Identify which cell holds the provided text, then report its [X, Y] central coordinate. 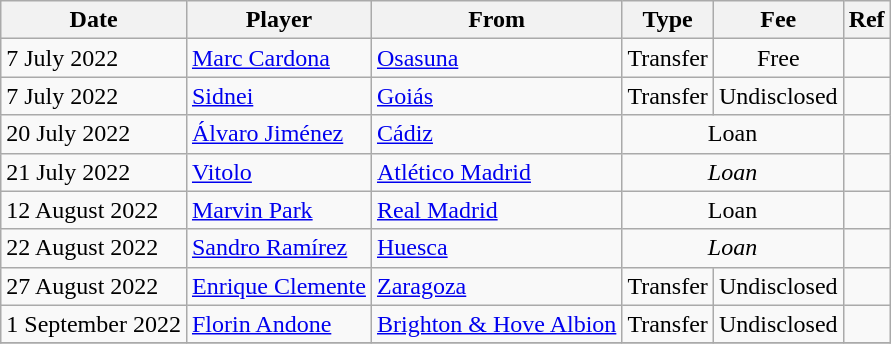
Florin Andone [278, 324]
12 August 2022 [94, 210]
Enrique Clemente [278, 286]
Huesca [496, 248]
Cádiz [496, 134]
Free [778, 58]
Zaragoza [496, 286]
Sidnei [278, 96]
Marc Cardona [278, 58]
22 August 2022 [94, 248]
Type [668, 20]
21 July 2022 [94, 172]
1 September 2022 [94, 324]
From [496, 20]
Ref [866, 20]
Brighton & Hove Albion [496, 324]
Fee [778, 20]
Sandro Ramírez [278, 248]
Álvaro Jiménez [278, 134]
Player [278, 20]
Date [94, 20]
Osasuna [496, 58]
Atlético Madrid [496, 172]
Vitolo [278, 172]
Goiás [496, 96]
20 July 2022 [94, 134]
Real Madrid [496, 210]
Marvin Park [278, 210]
27 August 2022 [94, 286]
